Find where the given text appears and provide that cell's center as (x, y) coordinate. 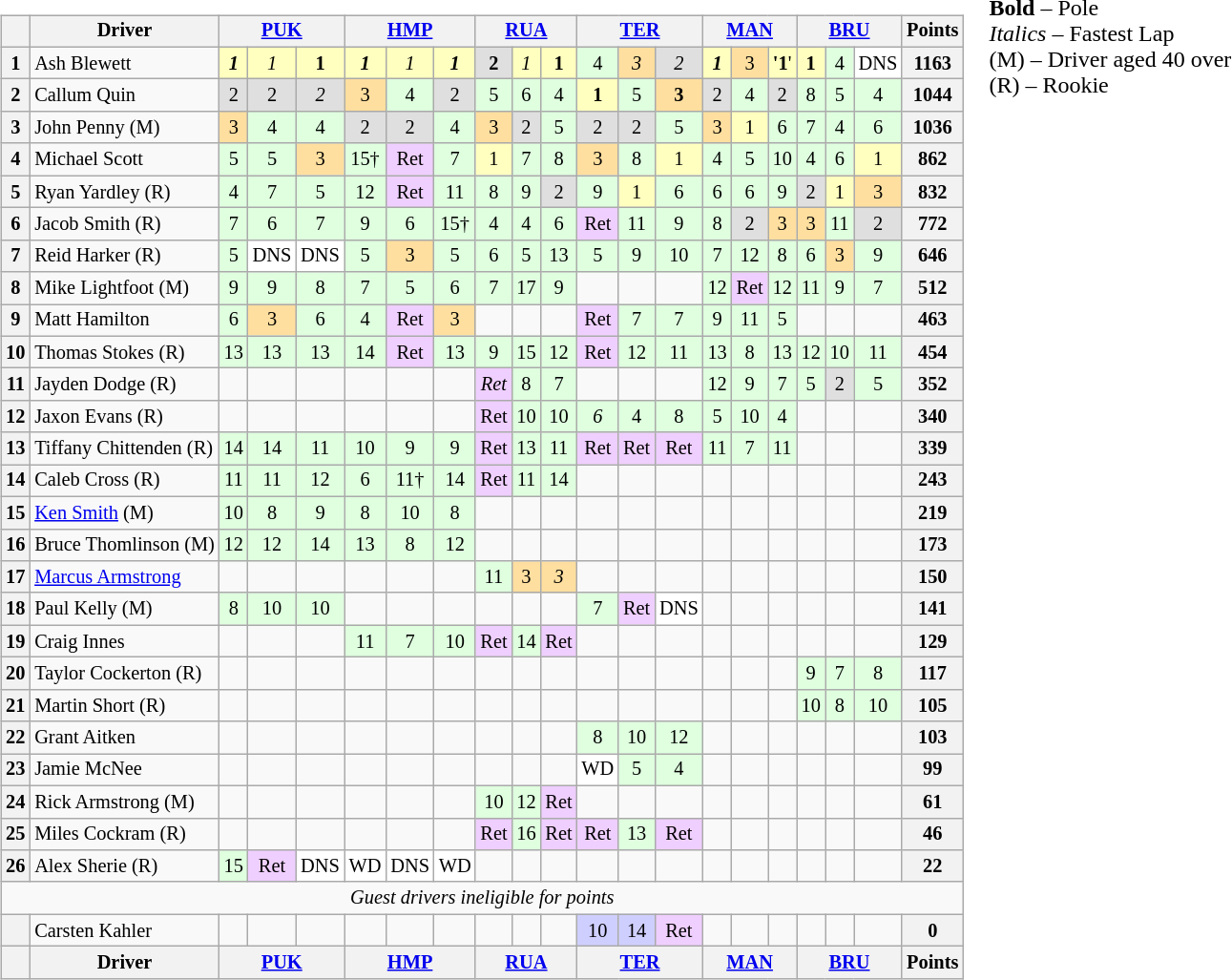
Ken Smith (M) (124, 512)
Ash Blewett (124, 63)
23 (15, 770)
Caleb Cross (R) (124, 481)
99 (932, 770)
117 (932, 674)
243 (932, 481)
Thomas Stokes (R) (124, 352)
1036 (932, 128)
24 (15, 802)
26 (15, 866)
Craig Innes (124, 641)
Michael Scott (124, 159)
219 (932, 512)
Jaxon Evans (R) (124, 417)
340 (932, 417)
Reid Harker (R) (124, 256)
141 (932, 609)
1044 (932, 95)
772 (932, 224)
'1' (783, 63)
19 (15, 641)
862 (932, 159)
0 (932, 930)
Jacob Smith (R) (124, 224)
1163 (932, 63)
Matt Hamilton (124, 321)
61 (932, 802)
Grant Aitken (124, 738)
18 (15, 609)
103 (932, 738)
Paul Kelly (M) (124, 609)
John Penny (M) (124, 128)
Jamie McNee (124, 770)
Taylor Cockerton (R) (124, 674)
463 (932, 321)
20 (15, 674)
Ryan Yardley (R) (124, 192)
Marcus Armstrong (124, 577)
Bruce Thomlinson (M) (124, 545)
Tiffany Chittenden (R) (124, 448)
512 (932, 288)
150 (932, 577)
25 (15, 834)
Guest drivers ineligible for points (482, 898)
646 (932, 256)
454 (932, 352)
105 (932, 705)
Rick Armstrong (M) (124, 802)
Callum Quin (124, 95)
Miles Cockram (R) (124, 834)
Jayden Dodge (R) (124, 385)
339 (932, 448)
21 (15, 705)
Martin Short (R) (124, 705)
Carsten Kahler (124, 930)
11† (409, 481)
129 (932, 641)
352 (932, 385)
Mike Lightfoot (M) (124, 288)
173 (932, 545)
832 (932, 192)
46 (932, 834)
Alex Sherie (R) (124, 866)
